Output the [x, y] coordinate of the center of the cell containing the given text.  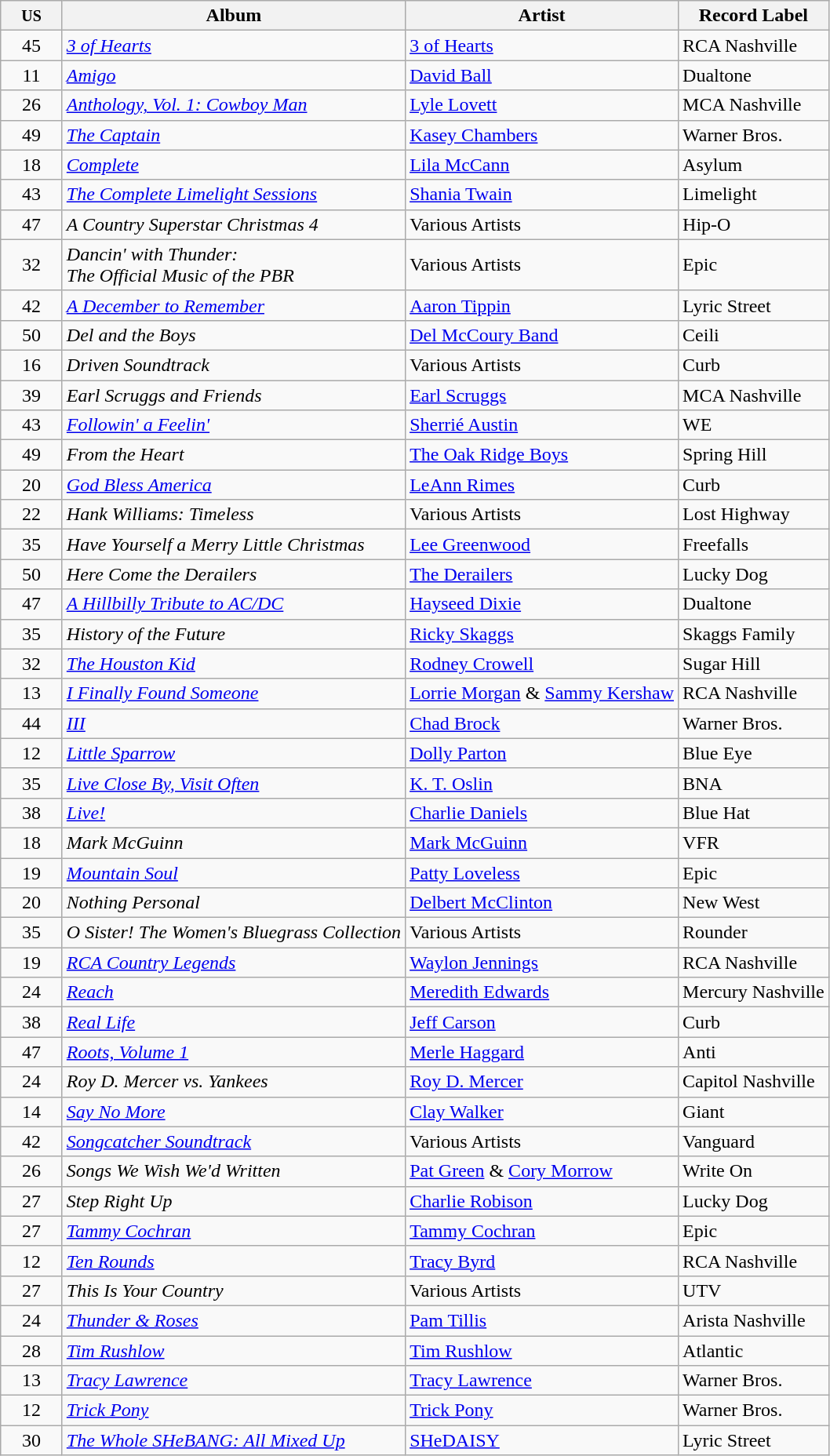
The Whole SHeBANG: All Mixed Up [234, 1440]
Kasey Chambers [542, 135]
28 [31, 1350]
Complete [234, 165]
God Bless America [234, 485]
Clay Walker [542, 1112]
Little Sparrow [234, 753]
Followin' a Feelin' [234, 425]
Record Label [754, 16]
Write On [754, 1171]
Rounder [754, 933]
Rodney Crowell [542, 664]
Atlantic [754, 1350]
I Finally Found Someone [234, 693]
III [234, 723]
Songs We Wish We'd Written [234, 1171]
11 [31, 75]
A Country Superstar Christmas 4 [234, 224]
Lorrie Morgan & Sammy Kershaw [542, 693]
Ceili [754, 335]
Dancin' with Thunder:The Official Music of the PBR [234, 265]
Limelight [754, 195]
The Houston Kid [234, 664]
Hank Williams: Timeless [234, 515]
Ricky Skaggs [542, 634]
Ten Rounds [234, 1261]
The Captain [234, 135]
Have Yourself a Merry Little Christmas [234, 544]
LeAnn Rimes [542, 485]
Meredith Edwards [542, 992]
Chad Brock [542, 723]
44 [31, 723]
Merle Haggard [542, 1052]
Pat Green & Cory Morrow [542, 1171]
Hayseed Dixie [542, 604]
SHeDAISY [542, 1440]
Freefalls [754, 544]
Here Come the Derailers [234, 574]
Real Life [234, 1022]
Driven Soundtrack [234, 365]
VFR [754, 843]
Shania Twain [542, 195]
Hip-O [754, 224]
Earl Scruggs [542, 395]
Live Close By, Visit Often [234, 783]
Anthology, Vol. 1: Cowboy Man [234, 105]
Artist [542, 16]
Mountain Soul [234, 873]
A December to Remember [234, 305]
Dolly Parton [542, 753]
45 [31, 45]
30 [31, 1440]
Capitol Nashville [754, 1082]
BNA [754, 783]
Charlie Robison [542, 1201]
Anti [754, 1052]
Blue Hat [754, 813]
Album [234, 16]
Charlie Daniels [542, 813]
Sherrié Austin [542, 425]
Jeff Carson [542, 1022]
Skaggs Family [754, 634]
A Hillbilly Tribute to AC/DC [234, 604]
Songcatcher Soundtrack [234, 1141]
WE [754, 425]
O Sister! The Women's Bluegrass Collection [234, 933]
Mercury Nashville [754, 992]
Step Right Up [234, 1201]
Arista Nashville [754, 1320]
Lila McCann [542, 165]
Roy D. Mercer [542, 1082]
Aaron Tippin [542, 305]
Del McCoury Band [542, 335]
Blue Eye [754, 753]
Asylum [754, 165]
22 [31, 515]
The Oak Ridge Boys [542, 455]
This Is Your Country [234, 1290]
14 [31, 1112]
Patty Loveless [542, 873]
Sugar Hill [754, 664]
Lee Greenwood [542, 544]
Delbert McClinton [542, 903]
From the Heart [234, 455]
Earl Scruggs and Friends [234, 395]
Roots, Volume 1 [234, 1052]
Amigo [234, 75]
Lyle Lovett [542, 105]
David Ball [542, 75]
Roy D. Mercer vs. Yankees [234, 1082]
Lost Highway [754, 515]
RCA Country Legends [234, 963]
Reach [234, 992]
Spring Hill [754, 455]
US [31, 16]
Pam Tillis [542, 1320]
Say No More [234, 1112]
16 [31, 365]
Vanguard [754, 1141]
New West [754, 903]
Giant [754, 1112]
Waylon Jennings [542, 963]
History of the Future [234, 634]
Tracy Byrd [542, 1261]
UTV [754, 1290]
39 [31, 395]
K. T. Oslin [542, 783]
Live! [234, 813]
Thunder & Roses [234, 1320]
Del and the Boys [234, 335]
The Derailers [542, 574]
Nothing Personal [234, 903]
The Complete Limelight Sessions [234, 195]
